Return (x, y) of the center of cell containing provided text 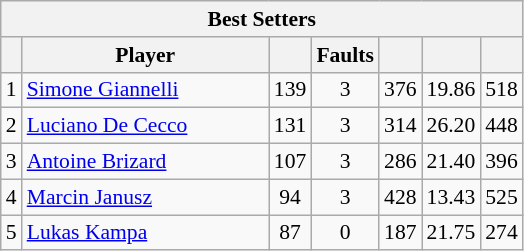
Player (146, 55)
314 (400, 126)
518 (502, 90)
286 (400, 162)
274 (502, 233)
26.20 (452, 126)
107 (290, 162)
1 (12, 90)
Faults (345, 55)
139 (290, 90)
Best Setters (262, 19)
21.75 (452, 233)
5 (12, 233)
131 (290, 126)
428 (400, 197)
2 (12, 126)
187 (400, 233)
19.86 (452, 90)
448 (502, 126)
87 (290, 233)
396 (502, 162)
Marcin Janusz (146, 197)
4 (12, 197)
21.40 (452, 162)
525 (502, 197)
0 (345, 233)
376 (400, 90)
Simone Giannelli (146, 90)
13.43 (452, 197)
Luciano De Cecco (146, 126)
Lukas Kampa (146, 233)
94 (290, 197)
Antoine Brizard (146, 162)
